Capture the cell that displays the provided text and extract its [X, Y] central coordinate. 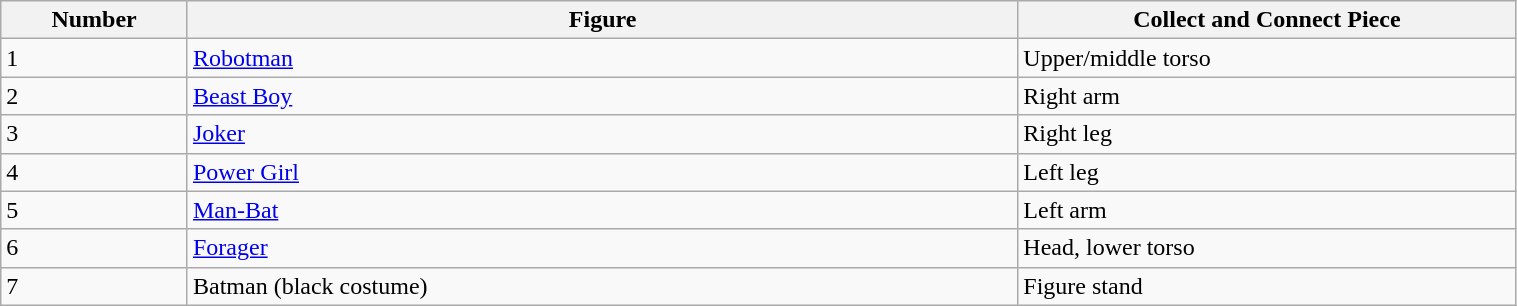
Batman (black costume) [602, 286]
Figure stand [1267, 286]
6 [94, 248]
Beast Boy [602, 96]
Upper/middle torso [1267, 58]
1 [94, 58]
Right arm [1267, 96]
Man-Bat [602, 210]
Robotman [602, 58]
Left arm [1267, 210]
Power Girl [602, 172]
Joker [602, 134]
4 [94, 172]
Figure [602, 20]
3 [94, 134]
Left leg [1267, 172]
Head, lower torso [1267, 248]
2 [94, 96]
7 [94, 286]
5 [94, 210]
Number [94, 20]
Right leg [1267, 134]
Forager [602, 248]
Collect and Connect Piece [1267, 20]
